Extract the [X, Y] coordinate from the center of the cell holding the provided text.  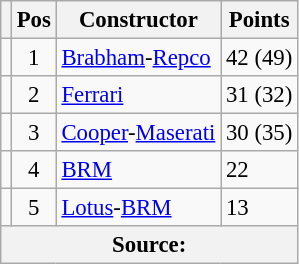
30 (35) [260, 133]
13 [260, 208]
4 [34, 170]
1 [34, 58]
22 [260, 170]
Points [260, 20]
BRM [138, 170]
5 [34, 208]
42 (49) [260, 58]
31 (32) [260, 95]
Cooper-Maserati [138, 133]
2 [34, 95]
Source: [150, 245]
Ferrari [138, 95]
Pos [34, 20]
Lotus-BRM [138, 208]
Brabham-Repco [138, 58]
3 [34, 133]
Constructor [138, 20]
